Detect which cell encompasses the target text, then output its [x, y] center coordinate. 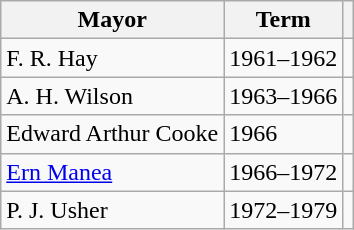
Term [284, 20]
1966–1972 [284, 172]
1972–1979 [284, 210]
1961–1962 [284, 58]
A. H. Wilson [112, 96]
P. J. Usher [112, 210]
Ern Manea [112, 172]
Edward Arthur Cooke [112, 134]
1963–1966 [284, 96]
F. R. Hay [112, 58]
Mayor [112, 20]
1966 [284, 134]
